Search for the cell housing the specified text and yield its [x, y] center coordinate. 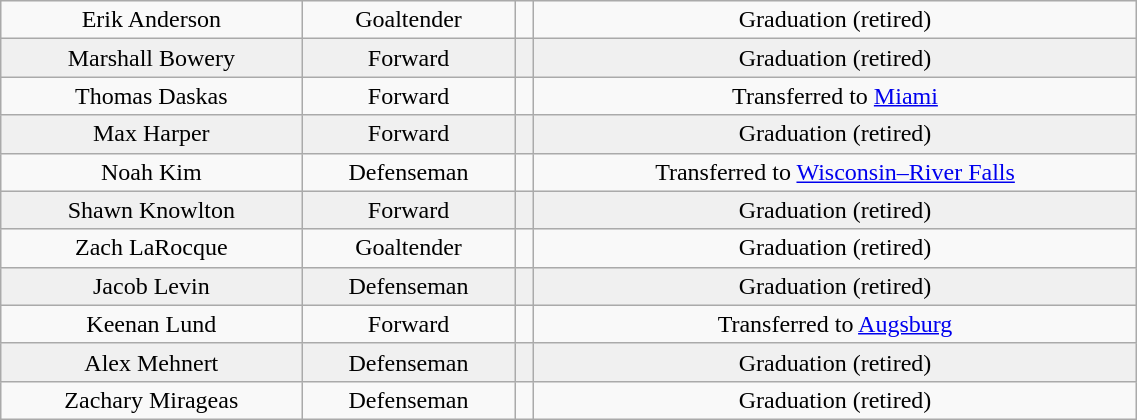
Keenan Lund [152, 324]
Zach LaRocque [152, 248]
Marshall Bowery [152, 58]
Shawn Knowlton [152, 210]
Noah Kim [152, 172]
Transferred to Wisconsin–River Falls [835, 172]
Jacob Levin [152, 286]
Alex Mehnert [152, 362]
Thomas Daskas [152, 96]
Erik Anderson [152, 20]
Transferred to Miami [835, 96]
Transferred to Augsburg [835, 324]
Zachary Mirageas [152, 400]
Max Harper [152, 134]
